Detect which cell encompasses the target text, then output its (x, y) center coordinate. 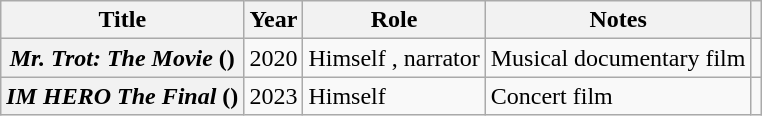
IM HERO The Final () (122, 96)
Concert film (618, 96)
Title (122, 20)
Himself , narrator (394, 58)
Mr. Trot: The Movie () (122, 58)
2020 (274, 58)
Year (274, 20)
Notes (618, 20)
Musical documentary film (618, 58)
Role (394, 20)
Himself (394, 96)
2023 (274, 96)
